Output the [x, y] coordinate of the center of the cell containing the given text.  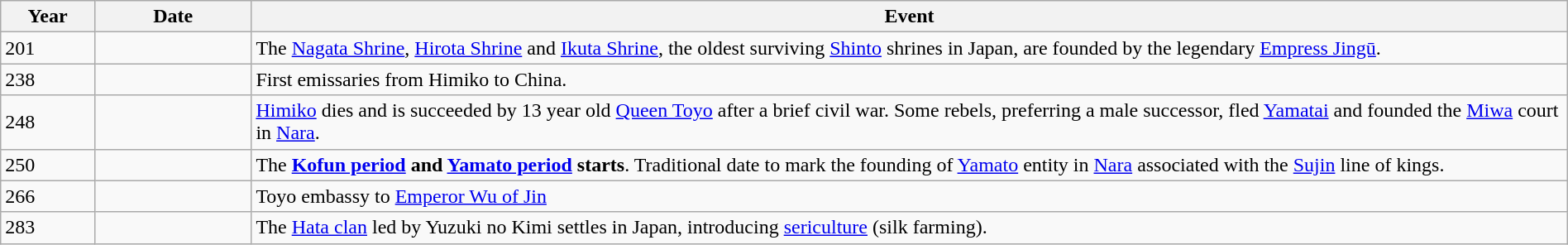
Date [172, 17]
Toyo embassy to Emperor Wu of Jin [910, 196]
266 [48, 196]
The Hata clan led by Yuzuki no Kimi settles in Japan, introducing sericulture (silk farming). [910, 228]
283 [48, 228]
248 [48, 122]
First emissaries from Himiko to China. [910, 79]
250 [48, 165]
Event [910, 17]
Year [48, 17]
201 [48, 48]
238 [48, 79]
The Kofun period and Yamato period starts. Traditional date to mark the founding of Yamato entity in Nara associated with the Sujin line of kings. [910, 165]
The Nagata Shrine, Hirota Shrine and Ikuta Shrine, the oldest surviving Shinto shrines in Japan, are founded by the legendary Empress Jingū. [910, 48]
